Search for the cell housing the specified text and yield its (X, Y) center coordinate. 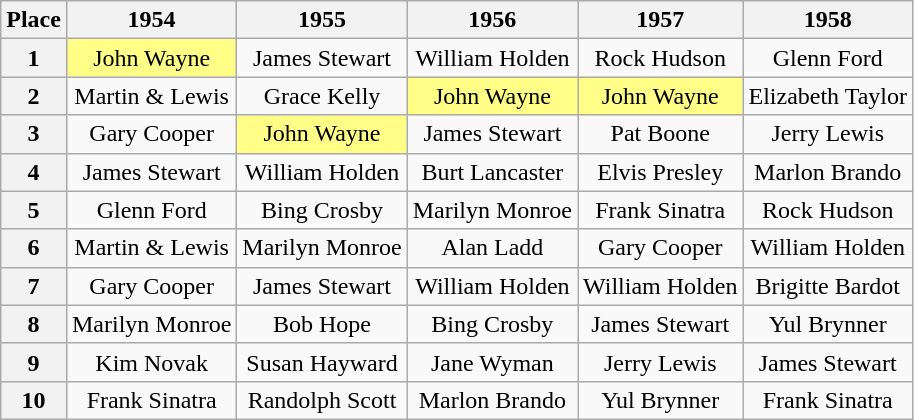
1955 (322, 20)
Elvis Presley (660, 172)
3 (34, 134)
Pat Boone (660, 134)
Grace Kelly (322, 96)
4 (34, 172)
Susan Hayward (322, 362)
6 (34, 248)
Place (34, 20)
1954 (151, 20)
5 (34, 210)
1 (34, 58)
8 (34, 324)
Randolph Scott (322, 400)
Elizabeth Taylor (828, 96)
Kim Novak (151, 362)
2 (34, 96)
Jane Wyman (492, 362)
Alan Ladd (492, 248)
Burt Lancaster (492, 172)
9 (34, 362)
7 (34, 286)
1957 (660, 20)
1956 (492, 20)
1958 (828, 20)
10 (34, 400)
Bob Hope (322, 324)
Brigitte Bardot (828, 286)
